Pinpoint the cell where the given text exists, returning its [x, y] midpoint coordinate. 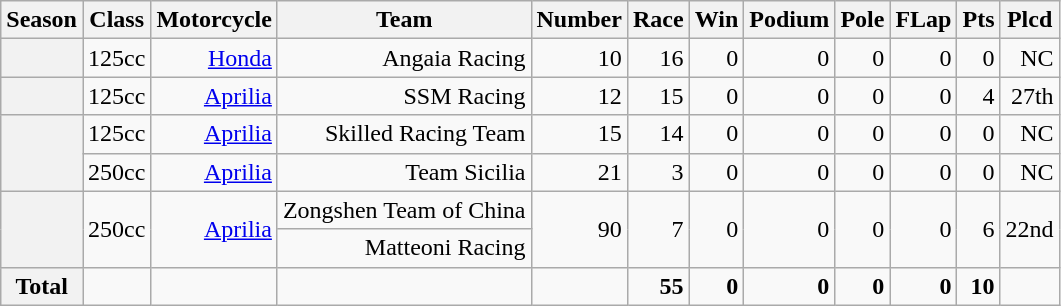
Podium [790, 20]
Race [658, 20]
14 [658, 134]
Win [716, 20]
4 [978, 96]
6 [978, 229]
Pole [862, 20]
16 [658, 58]
Team [404, 20]
22nd [1030, 229]
Total [42, 286]
FLap [924, 20]
Number [579, 20]
Zongshen Team of China [404, 210]
Skilled Racing Team [404, 134]
Motorcycle [214, 20]
Team Sicilia [404, 172]
27th [1030, 96]
SSM Racing [404, 96]
Honda [214, 58]
Plcd [1030, 20]
Season [42, 20]
7 [658, 229]
Class [116, 20]
Pts [978, 20]
12 [579, 96]
90 [579, 229]
Angaia Racing [404, 58]
55 [658, 286]
3 [658, 172]
Matteoni Racing [404, 248]
21 [579, 172]
